Output the (x, y) coordinate of the center of the cell containing the given text.  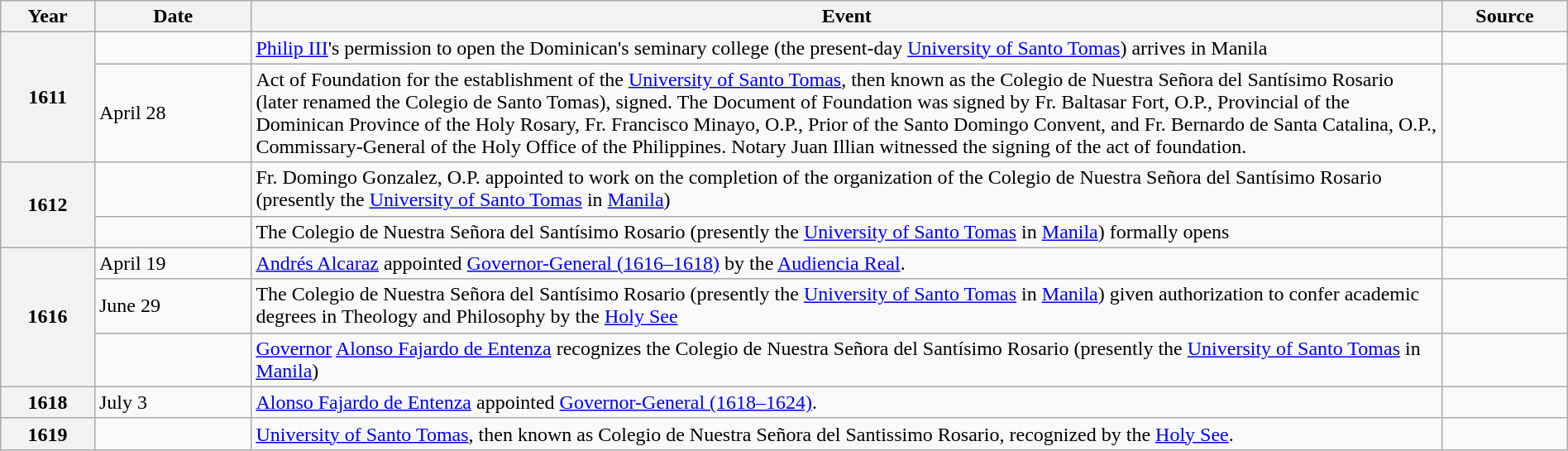
1616 (48, 317)
1618 (48, 402)
The Colegio de Nuestra Señora del Santísimo Rosario (presently the University of Santo Tomas in Manila) formally opens (847, 232)
1619 (48, 434)
Andrés Alcaraz appointed Governor-General (1616–1618) by the Audiencia Real. (847, 263)
Philip III's permission to open the Dominican's seminary college (the present-day University of Santo Tomas) arrives in Manila (847, 48)
Governor Alonso Fajardo de Entenza recognizes the Colegio de Nuestra Señora del Santísimo Rosario (presently the University of Santo Tomas in Manila) (847, 359)
April 28 (172, 113)
Event (847, 17)
July 3 (172, 402)
June 29 (172, 306)
1611 (48, 98)
Date (172, 17)
April 19 (172, 263)
1612 (48, 205)
Alonso Fajardo de Entenza appointed Governor-General (1618–1624). (847, 402)
University of Santo Tomas, then known as Colegio de Nuestra Señora del Santissimo Rosario, recognized by the Holy See. (847, 434)
Year (48, 17)
Source (1505, 17)
